Return (X, Y) of the center of cell containing provided text 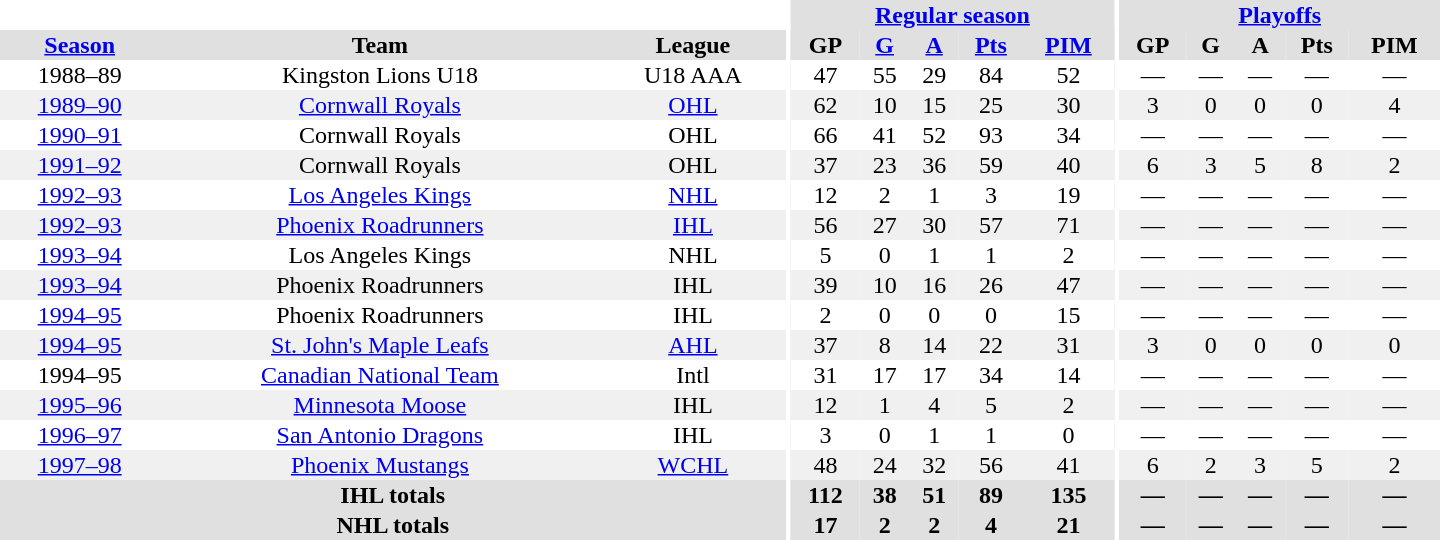
59 (991, 165)
21 (1068, 525)
51 (934, 495)
40 (1068, 165)
24 (884, 465)
22 (991, 345)
48 (826, 465)
112 (826, 495)
1988–89 (80, 75)
93 (991, 135)
27 (884, 225)
Minnesota Moose (380, 405)
AHL (692, 345)
38 (884, 495)
St. John's Maple Leafs (380, 345)
Team (380, 45)
16 (934, 285)
19 (1068, 195)
1996–97 (80, 435)
66 (826, 135)
62 (826, 105)
Kingston Lions U18 (380, 75)
1995–96 (80, 405)
23 (884, 165)
1989–90 (80, 105)
25 (991, 105)
League (692, 45)
57 (991, 225)
26 (991, 285)
U18 AAA (692, 75)
Phoenix Mustangs (380, 465)
36 (934, 165)
39 (826, 285)
Regular season (952, 15)
135 (1068, 495)
Canadian National Team (380, 375)
71 (1068, 225)
84 (991, 75)
1991–92 (80, 165)
IHL totals (392, 495)
89 (991, 495)
Intl (692, 375)
32 (934, 465)
San Antonio Dragons (380, 435)
Season (80, 45)
55 (884, 75)
NHL totals (392, 525)
WCHL (692, 465)
1990–91 (80, 135)
1997–98 (80, 465)
29 (934, 75)
Playoffs (1280, 15)
